From the cell containing the given text, extract its center point as [X, Y] coordinate. 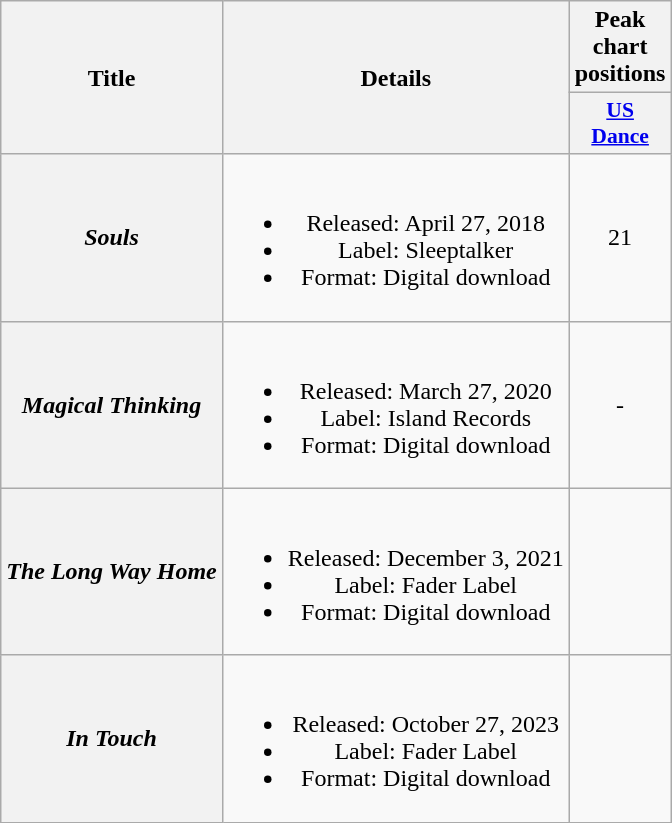
In Touch [112, 738]
Released: March 27, 2020Label: Island RecordsFormat: Digital download [396, 404]
Peak chart positions [620, 47]
Magical Thinking [112, 404]
Released: April 27, 2018Label: SleeptalkerFormat: Digital download [396, 238]
Souls [112, 238]
Details [396, 78]
USDance [620, 124]
- [620, 404]
Title [112, 78]
21 [620, 238]
The Long Way Home [112, 572]
Released: October 27, 2023Label: Fader LabelFormat: Digital download [396, 738]
Released: December 3, 2021Label: Fader LabelFormat: Digital download [396, 572]
